Extract the [X, Y] coordinate from the center of the cell holding the provided text.  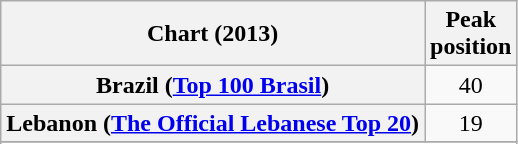
40 [471, 85]
Chart (2013) [213, 34]
Lebanon (The Official Lebanese Top 20) [213, 123]
Brazil (Top 100 Brasil) [213, 85]
19 [471, 123]
Peakposition [471, 34]
